Provide the (x, y) coordinate of the cell's center where the given text is located.  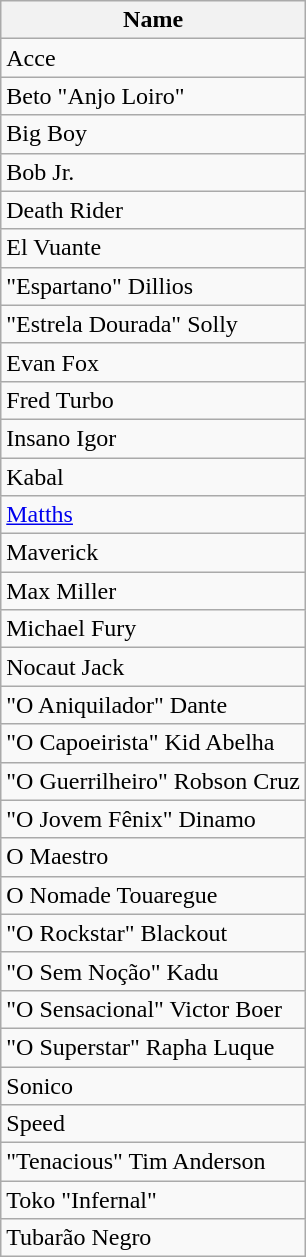
Acce (154, 58)
Kabal (154, 477)
"O Jovem Fênix" Dinamo (154, 819)
Fred Turbo (154, 400)
Matths (154, 515)
Tubarão Negro (154, 1238)
Michael Fury (154, 629)
Beto "Anjo Loiro" (154, 96)
"Estrela Dourada" Solly (154, 324)
"O Rockstar" Blackout (154, 933)
O Nomade Touaregue (154, 895)
"O Sensacional" Victor Boer (154, 1009)
Death Rider (154, 210)
"O Guerrilheiro" Robson Cruz (154, 781)
Max Miller (154, 591)
Big Boy (154, 134)
Evan Fox (154, 362)
"Espartano" Dillios (154, 286)
O Maestro (154, 857)
Bob Jr. (154, 172)
"O Superstar" Rapha Luque (154, 1047)
El Vuante (154, 248)
Maverick (154, 553)
Sonico (154, 1085)
Nocaut Jack (154, 667)
Speed (154, 1124)
Name (154, 20)
"O Capoeirista" Kid Abelha (154, 743)
Insano Igor (154, 438)
"O Aniquilador" Dante (154, 705)
"O Sem Noção" Kadu (154, 971)
Toko "Infernal" (154, 1200)
"Tenacious" Tim Anderson (154, 1162)
